Search for the cell housing the specified text and yield its [X, Y] center coordinate. 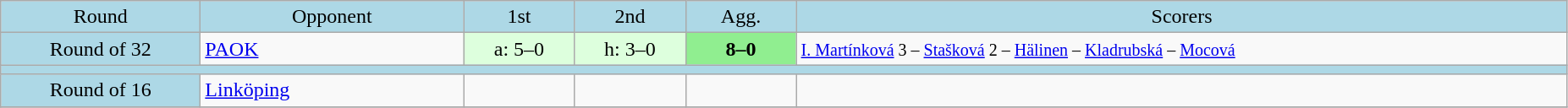
PAOK [332, 49]
Agg. [741, 17]
Linköping [332, 90]
Opponent [332, 17]
a: 5–0 [520, 49]
2nd [630, 17]
Scorers [1181, 17]
Round of 16 [101, 90]
I. Martínková 3 – Stašková 2 – Hälinen – Kladrubská – Mocová [1181, 49]
Round [101, 17]
1st [520, 17]
8–0 [741, 49]
h: 3–0 [630, 49]
Round of 32 [101, 49]
